For the text-containing cell, return its midpoint in (X, Y) coordinate format. 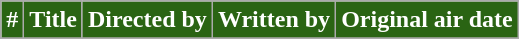
Title (54, 20)
Directed by (147, 20)
Original air date (428, 20)
# (12, 20)
Written by (274, 20)
